Capture the cell that displays the provided text and extract its (x, y) central coordinate. 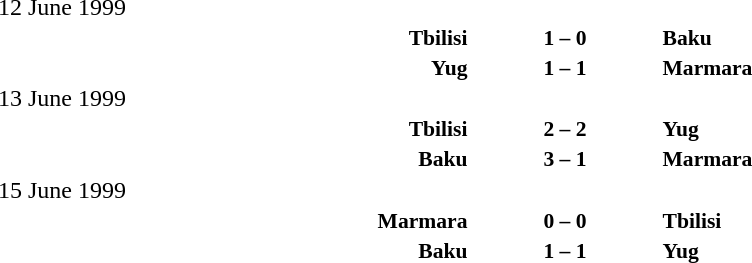
0 – 0 (564, 220)
1 – 0 (564, 38)
2 – 2 (564, 129)
3 – 1 (564, 159)
1 – 1 (564, 68)
